Determine the [X, Y] coordinate at the center of the cell enclosing the given text.  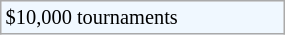
$10,000 tournaments [142, 17]
